Provide the [x, y] coordinate of the cell's center where the given text is located.  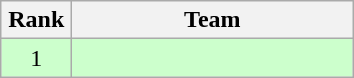
Rank [36, 20]
1 [36, 58]
Team [212, 20]
